Provide the [X, Y] coordinate of the cell's center where the given text is located.  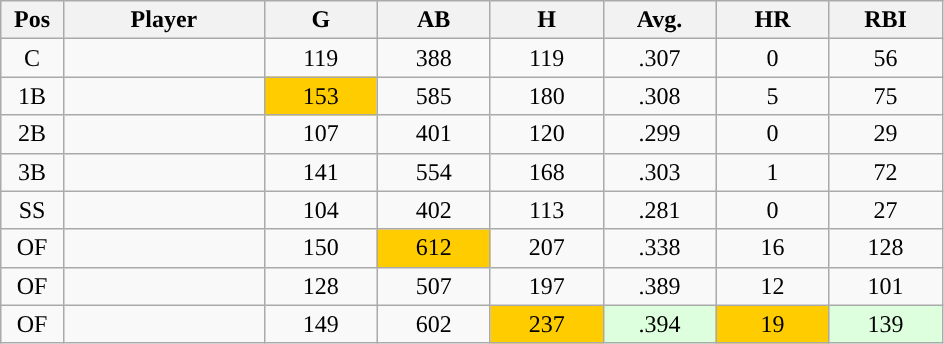
207 [546, 248]
402 [434, 210]
1 [772, 172]
75 [886, 96]
180 [546, 96]
388 [434, 58]
AB [434, 20]
.338 [660, 248]
SS [32, 210]
141 [320, 172]
602 [434, 324]
.389 [660, 286]
197 [546, 286]
.394 [660, 324]
104 [320, 210]
27 [886, 210]
16 [772, 248]
101 [886, 286]
401 [434, 134]
.299 [660, 134]
585 [434, 96]
56 [886, 58]
.303 [660, 172]
554 [434, 172]
1B [32, 96]
19 [772, 324]
120 [546, 134]
RBI [886, 20]
72 [886, 172]
Player [164, 20]
G [320, 20]
HR [772, 20]
C [32, 58]
2B [32, 134]
Avg. [660, 20]
113 [546, 210]
237 [546, 324]
507 [434, 286]
5 [772, 96]
139 [886, 324]
153 [320, 96]
3B [32, 172]
H [546, 20]
150 [320, 248]
612 [434, 248]
Pos [32, 20]
107 [320, 134]
.307 [660, 58]
.281 [660, 210]
.308 [660, 96]
168 [546, 172]
12 [772, 286]
29 [886, 134]
149 [320, 324]
